From the cell containing the given text, extract its center point as [X, Y] coordinate. 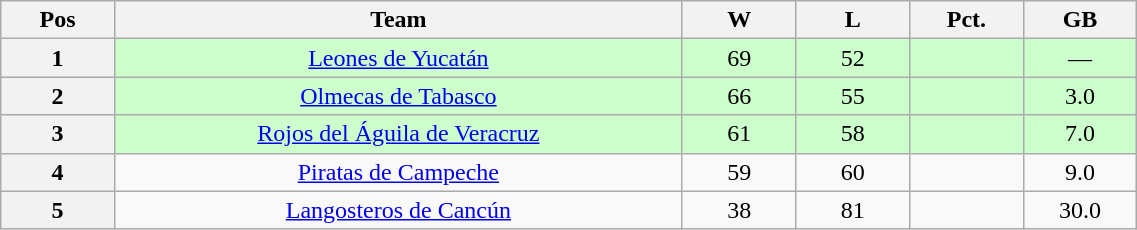
5 [58, 210]
7.0 [1080, 134]
Piratas de Campeche [398, 172]
66 [739, 96]
Team [398, 20]
3.0 [1080, 96]
30.0 [1080, 210]
GB [1080, 20]
Olmecas de Tabasco [398, 96]
2 [58, 96]
Rojos del Águila de Veracruz [398, 134]
1 [58, 58]
Pct. [967, 20]
38 [739, 210]
Langosteros de Cancún [398, 210]
81 [853, 210]
Leones de Yucatán [398, 58]
9.0 [1080, 172]
3 [58, 134]
4 [58, 172]
— [1080, 58]
55 [853, 96]
W [739, 20]
61 [739, 134]
58 [853, 134]
52 [853, 58]
Pos [58, 20]
69 [739, 58]
59 [739, 172]
L [853, 20]
60 [853, 172]
